Locate the cell with the specified text and output its (x, y) center coordinate. 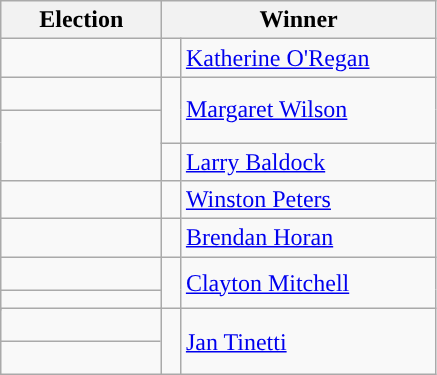
Winston Peters (308, 200)
Election (82, 20)
Margaret Wilson (308, 110)
Jan Tinetti (308, 342)
Clayton Mitchell (308, 283)
Brendan Horan (308, 238)
Katherine O'Regan (308, 58)
Winner (299, 20)
Larry Baldock (308, 161)
